For the text-containing cell, return its midpoint in (x, y) coordinate format. 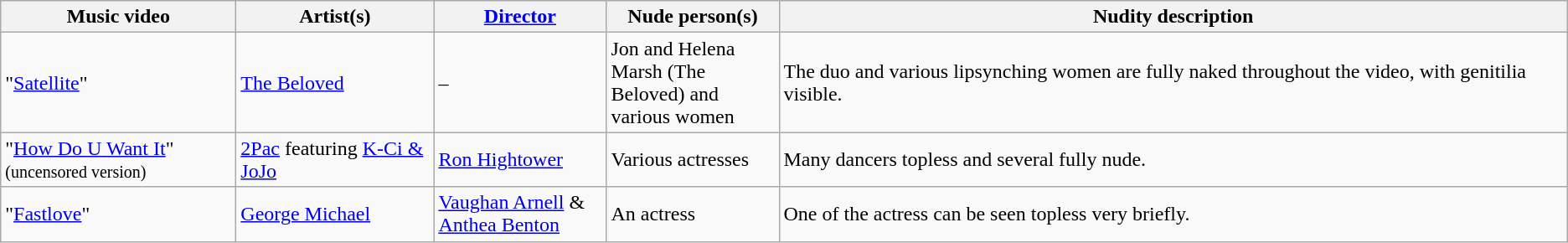
Vaughan Arnell & Anthea Benton (520, 215)
Various actresses (693, 159)
Music video (119, 17)
Artist(s) (335, 17)
The duo and various lipsynching women are fully naked throughout the video, with genitilia visible. (1173, 82)
Ron Hightower (520, 159)
"How Do U Want It" (uncensored version) (119, 159)
– (520, 82)
One of the actress can be seen topless very briefly. (1173, 215)
2Pac featuring K-Ci & JoJo (335, 159)
George Michael (335, 215)
"Fastlove" (119, 215)
Jon and Helena Marsh (The Beloved) and various women (693, 82)
An actress (693, 215)
Director (520, 17)
"Satellite" (119, 82)
The Beloved (335, 82)
Nude person(s) (693, 17)
Nudity description (1173, 17)
Many dancers topless and several fully nude. (1173, 159)
